Return the (x, y) coordinate for the center point of the cell that contains the specified text.  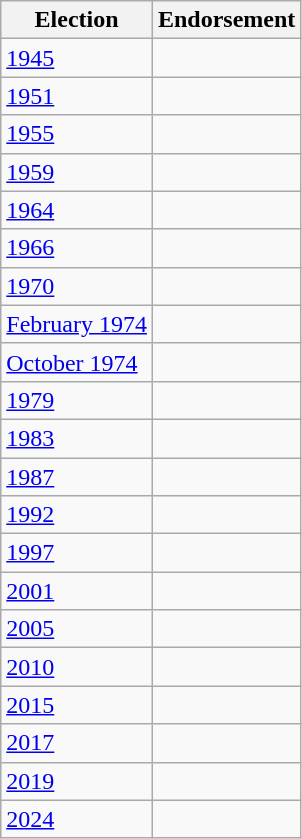
1955 (77, 134)
1945 (77, 58)
1987 (77, 477)
2010 (77, 667)
Election (77, 20)
February 1974 (77, 324)
2024 (77, 819)
2001 (77, 591)
1970 (77, 286)
1983 (77, 438)
1951 (77, 96)
1979 (77, 400)
1964 (77, 210)
2019 (77, 781)
2017 (77, 743)
1966 (77, 248)
2005 (77, 629)
October 1974 (77, 362)
1997 (77, 553)
2015 (77, 705)
1959 (77, 172)
Endorsement (226, 20)
1992 (77, 515)
